From the cell containing the given text, extract its center point as [X, Y] coordinate. 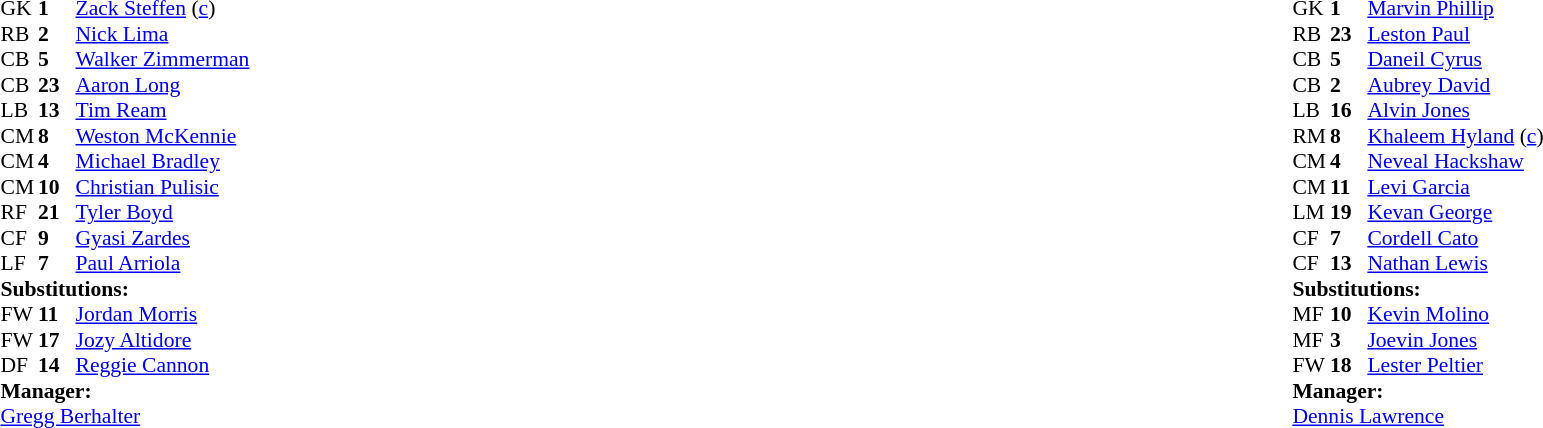
Khaleem Hyland (c) [1455, 136]
17 [57, 340]
LF [19, 263]
Christian Pulisic [163, 187]
Weston McKennie [163, 136]
Aaron Long [163, 85]
Jordan Morris [163, 315]
Tim Ream [163, 111]
Daneil Cyrus [1455, 59]
Nathan Lewis [1455, 263]
9 [57, 238]
RF [19, 213]
Kevan George [1455, 213]
19 [1349, 213]
3 [1349, 340]
Paul Arriola [163, 263]
Jozy Altidore [163, 340]
Nick Lima [163, 34]
Gyasi Zardes [163, 238]
Cordell Cato [1455, 238]
DF [19, 365]
Aubrey David [1455, 85]
Tyler Boyd [163, 213]
14 [57, 365]
Neveal Hackshaw [1455, 161]
Lester Peltier [1455, 365]
18 [1349, 365]
LM [1311, 213]
Kevin Molino [1455, 315]
Leston Paul [1455, 34]
16 [1349, 111]
Levi Garcia [1455, 187]
RM [1311, 136]
21 [57, 213]
Alvin Jones [1455, 111]
Walker Zimmerman [163, 59]
Michael Bradley [163, 161]
Joevin Jones [1455, 340]
Reggie Cannon [163, 365]
